For the text-containing cell, return its midpoint in (x, y) coordinate format. 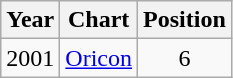
Chart (99, 20)
Oricon (99, 58)
6 (185, 58)
Position (185, 20)
Year (30, 20)
2001 (30, 58)
